For the text-containing cell, return its midpoint in [x, y] coordinate format. 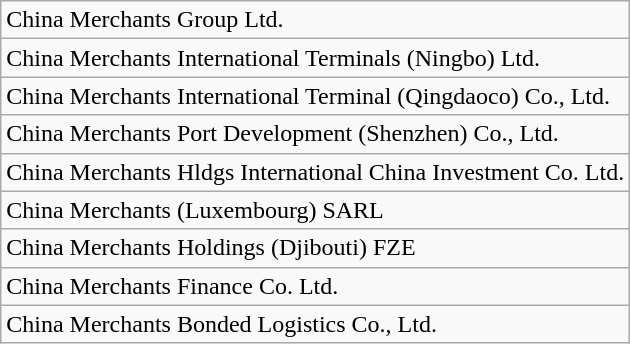
China Merchants Port Development (Shenzhen) Co., Ltd. [316, 134]
China Merchants International Terminal (Qingdaoco) Co., Ltd. [316, 96]
China Merchants Finance Co. Ltd. [316, 286]
China Merchants Group Ltd. [316, 20]
China Merchants International Terminals (Ningbo) Ltd. [316, 58]
China Merchants Holdings (Djibouti) FZE [316, 248]
China Merchants (Luxembourg) SARL [316, 210]
China Merchants Bonded Logistics Co., Ltd. [316, 324]
China Merchants Hldgs International China Investment Co. Ltd. [316, 172]
